Capture the cell that displays the provided text and extract its [x, y] central coordinate. 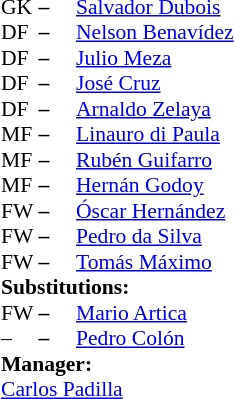
Arnaldo Zelaya [155, 109]
Substitutions: [118, 287]
José Cruz [155, 83]
Manager: [118, 364]
Nelson Benavídez [155, 33]
Mario Artica [155, 313]
Pedro Colón [155, 339]
Linauro di Paula [155, 135]
Hernán Godoy [155, 185]
Óscar Hernández [155, 211]
Tomás Máximo [155, 262]
Julio Meza [155, 58]
Pedro da Silva [155, 237]
Rubén Guifarro [155, 160]
